Return the (x, y) coordinate for the center point of the cell that contains the specified text.  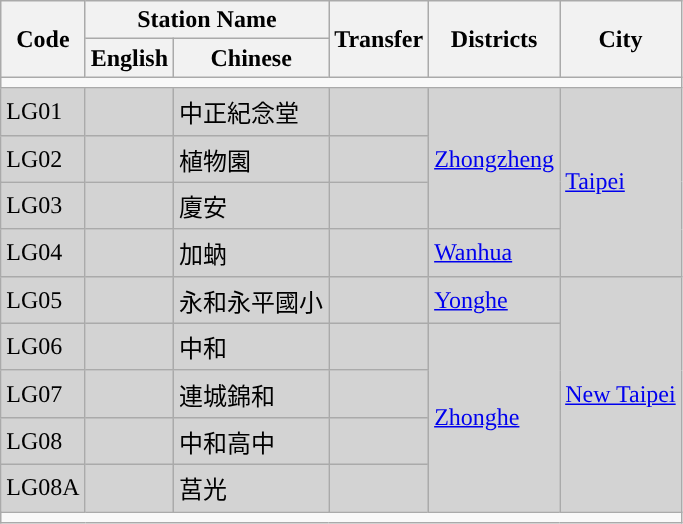
LG04 (43, 252)
Zhongzheng (494, 158)
Transfer (379, 39)
LG01 (43, 112)
Zhonghe (494, 417)
Code (43, 39)
Station Name (207, 20)
Wanhua (494, 252)
Yonghe (494, 300)
English (129, 58)
LG07 (43, 394)
加蚋 (252, 252)
中和高中 (252, 440)
New Taipei (621, 394)
永和永平國小 (252, 300)
植物園 (252, 158)
LG03 (43, 206)
Districts (494, 39)
LG05 (43, 300)
Chinese (252, 58)
LG06 (43, 346)
LG08 (43, 440)
City (621, 39)
中和 (252, 346)
廈安 (252, 206)
莒光 (252, 488)
LG02 (43, 158)
中正紀念堂 (252, 112)
連城錦和 (252, 394)
Taipei (621, 182)
LG08A (43, 488)
